Search for the cell housing the specified text and yield its [X, Y] center coordinate. 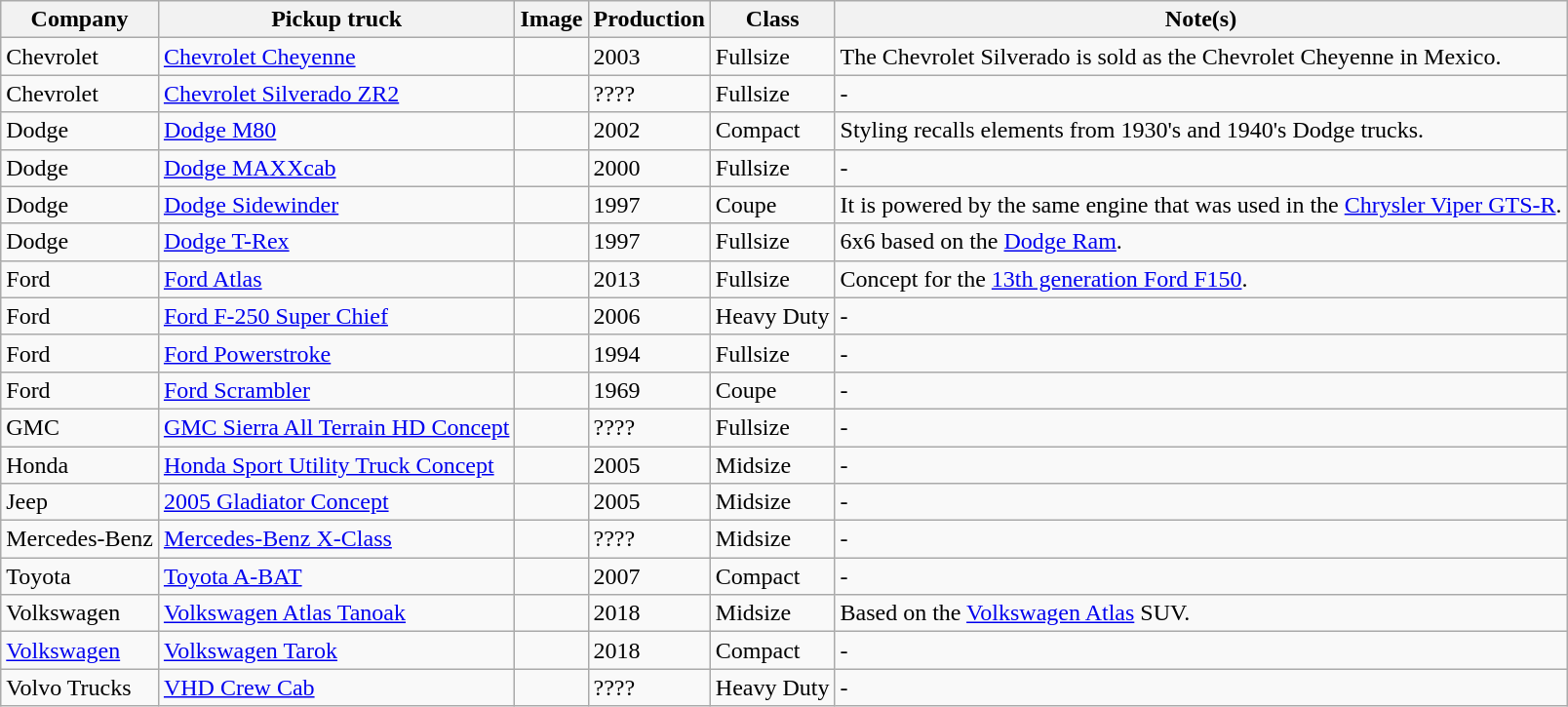
Based on the Volkswagen Atlas SUV. [1201, 613]
2006 [649, 316]
Dodge T-Rex [336, 242]
2002 [649, 131]
2007 [649, 576]
Ford F-250 Super Chief [336, 316]
GMC Sierra All Terrain HD Concept [336, 427]
Volkswagen Tarok [336, 650]
6x6 based on the Dodge Ram. [1201, 242]
Class [772, 20]
Note(s) [1201, 20]
Toyota A-BAT [336, 576]
Dodge Sidewinder [336, 205]
Honda [80, 465]
Volkswagen Atlas Tanoak [336, 613]
Company [80, 20]
2003 [649, 57]
Volvo Trucks [80, 687]
GMC [80, 427]
Mercedes-Benz [80, 539]
2000 [649, 168]
Styling recalls elements from 1930's and 1940's Dodge trucks. [1201, 131]
2005 Gladiator Concept [336, 502]
VHD Crew Cab [336, 687]
Mercedes-Benz X-Class [336, 539]
Jeep [80, 502]
1969 [649, 390]
Toyota [80, 576]
Dodge M80 [336, 131]
Concept for the 13th generation Ford F150. [1201, 279]
It is powered by the same engine that was used in the Chrysler Viper GTS-R. [1201, 205]
Chevrolet Silverado ZR2 [336, 94]
Production [649, 20]
Honda Sport Utility Truck Concept [336, 465]
Pickup truck [336, 20]
Ford Atlas [336, 279]
1994 [649, 353]
2013 [649, 279]
Chevrolet Cheyenne [336, 57]
Dodge MAXXcab [336, 168]
Ford Powerstroke [336, 353]
Image [552, 20]
Ford Scrambler [336, 390]
The Chevrolet Silverado is sold as the Chevrolet Cheyenne in Mexico. [1201, 57]
